Identify which cell holds the provided text, then report its [x, y] central coordinate. 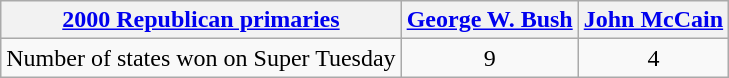
Number of states won on Super Tuesday [201, 58]
George W. Bush [490, 20]
2000 Republican primaries [201, 20]
John McCain [653, 20]
4 [653, 58]
9 [490, 58]
